Provide the (x, y) coordinate of the cell's center where the given text is located.  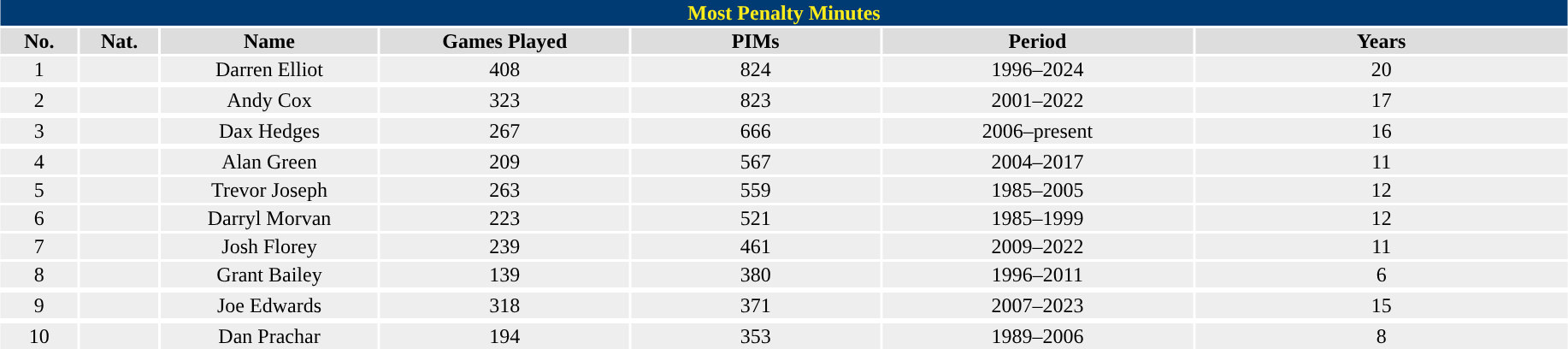
1989–2006 (1038, 336)
Trevor Joseph (269, 190)
15 (1382, 305)
194 (504, 336)
1996–2024 (1038, 69)
4 (39, 162)
1 (39, 69)
318 (504, 305)
461 (755, 246)
2001–2022 (1038, 100)
353 (755, 336)
16 (1382, 131)
Dax Hedges (269, 131)
17 (1382, 100)
2006–present (1038, 131)
521 (755, 218)
Grant Bailey (269, 275)
No. (39, 41)
Years (1382, 41)
559 (755, 190)
209 (504, 162)
Period (1038, 41)
Josh Florey (269, 246)
1985–1999 (1038, 218)
Games Played (504, 41)
Darren Elliot (269, 69)
567 (755, 162)
263 (504, 190)
2007–2023 (1038, 305)
Andy Cox (269, 100)
9 (39, 305)
1985–2005 (1038, 190)
371 (755, 305)
Alan Green (269, 162)
PIMs (755, 41)
7 (39, 246)
2 (39, 100)
20 (1382, 69)
408 (504, 69)
824 (755, 69)
2009–2022 (1038, 246)
2004–2017 (1038, 162)
10 (39, 336)
5 (39, 190)
323 (504, 100)
Nat. (120, 41)
Name (269, 41)
Joe Edwards (269, 305)
267 (504, 131)
Most Penalty Minutes (783, 13)
380 (755, 275)
3 (39, 131)
1996–2011 (1038, 275)
139 (504, 275)
666 (755, 131)
Dan Prachar (269, 336)
823 (755, 100)
223 (504, 218)
Darryl Morvan (269, 218)
239 (504, 246)
